From the cell containing the given text, extract its center point as [X, Y] coordinate. 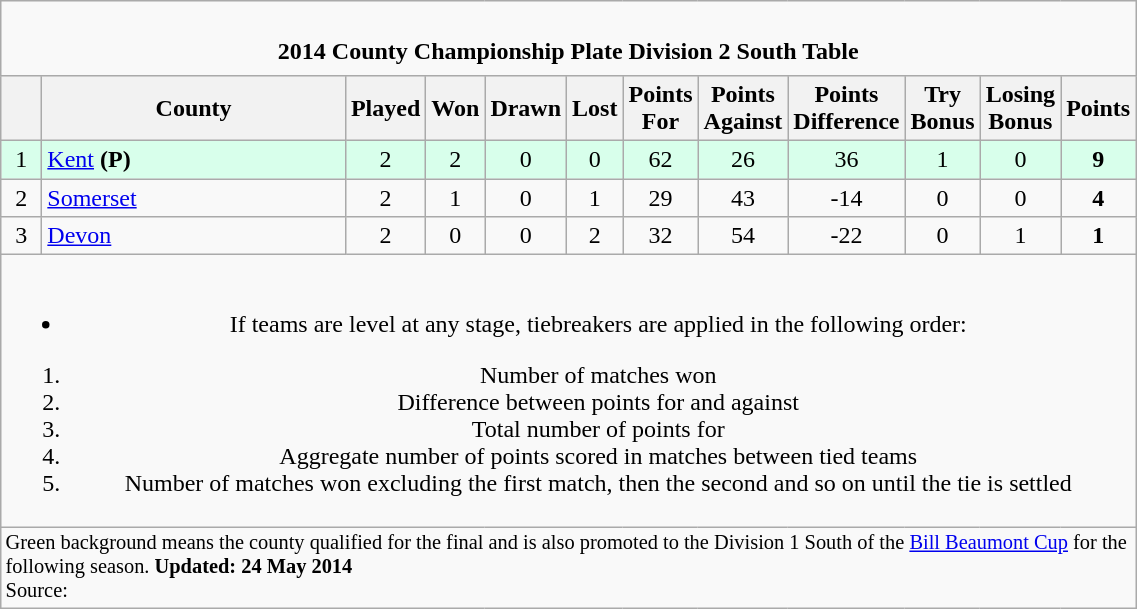
43 [743, 197]
Points Against [743, 108]
Lost [595, 108]
Somerset [194, 197]
36 [846, 159]
Points Difference [846, 108]
-14 [846, 197]
Losing Bonus [1020, 108]
Try Bonus [942, 108]
County [194, 108]
29 [660, 197]
62 [660, 159]
9 [1098, 159]
Drawn [526, 108]
Devon [194, 236]
Kent (P) [194, 159]
32 [660, 236]
Points [1098, 108]
54 [743, 236]
-22 [846, 236]
26 [743, 159]
3 [22, 236]
Points For [660, 108]
Played [385, 108]
4 [1098, 197]
Won [456, 108]
